Provide the [X, Y] coordinate of the cell's center where the given text is located.  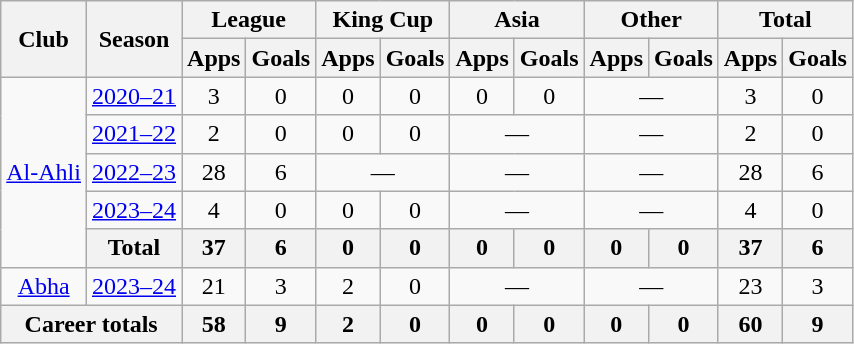
Other [651, 20]
Club [44, 39]
Season [134, 39]
Asia [517, 20]
Al-Ahli [44, 172]
Career totals [92, 324]
58 [214, 324]
King Cup [383, 20]
League [249, 20]
60 [750, 324]
2020–21 [134, 96]
23 [750, 286]
2021–22 [134, 134]
Abha [44, 286]
2022–23 [134, 172]
21 [214, 286]
